Provide the (x, y) coordinate of the cell's center where the given text is located.  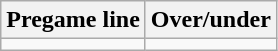
Over/under (210, 20)
Pregame line (74, 20)
